Return the [X, Y] coordinate for the center point of the cell that contains the specified text.  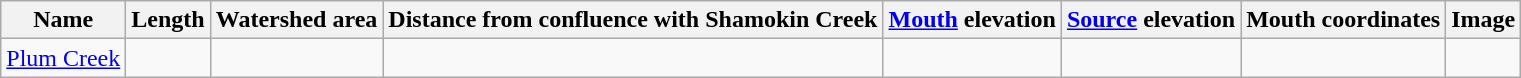
Length [168, 20]
Image [1484, 20]
Source elevation [1150, 20]
Distance from confluence with Shamokin Creek [633, 20]
Mouth elevation [972, 20]
Mouth coordinates [1344, 20]
Name [64, 20]
Watershed area [296, 20]
Plum Creek [64, 58]
